Determine the (X, Y) coordinate at the center of the cell enclosing the given text.  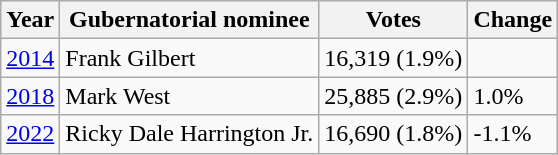
Frank Gilbert (190, 58)
Votes (394, 20)
16,690 (1.8%) (394, 134)
2022 (30, 134)
Year (30, 20)
25,885 (2.9%) (394, 96)
16,319 (1.9%) (394, 58)
1.0% (513, 96)
-1.1% (513, 134)
Gubernatorial nominee (190, 20)
Ricky Dale Harrington Jr. (190, 134)
Change (513, 20)
2018 (30, 96)
Mark West (190, 96)
2014 (30, 58)
